Search for the cell housing the specified text and yield its [x, y] center coordinate. 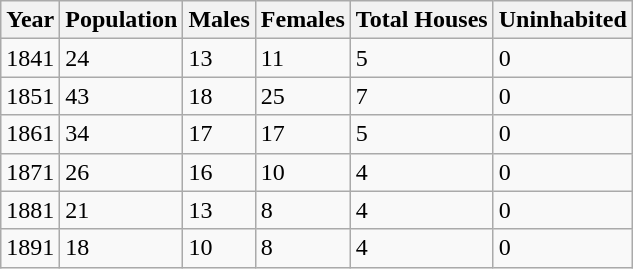
Total Houses [422, 20]
11 [302, 58]
Females [302, 20]
1861 [30, 134]
26 [122, 172]
7 [422, 96]
43 [122, 96]
Population [122, 20]
34 [122, 134]
1841 [30, 58]
1871 [30, 172]
Uninhabited [562, 20]
1851 [30, 96]
1881 [30, 210]
21 [122, 210]
16 [219, 172]
Year [30, 20]
1891 [30, 248]
25 [302, 96]
24 [122, 58]
Males [219, 20]
